Find where the given text appears and provide that cell's center as (X, Y) coordinate. 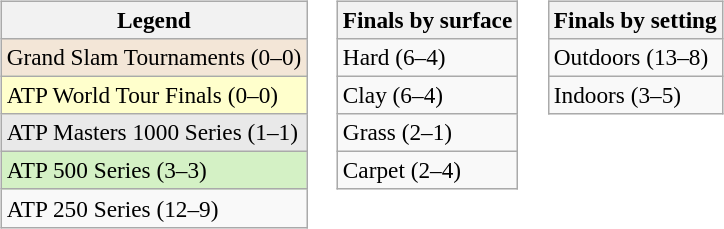
Grass (2–1) (427, 133)
Finals by surface (427, 20)
ATP Masters 1000 Series (1–1) (154, 133)
Indoors (3–5) (635, 95)
Grand Slam Tournaments (0–0) (154, 57)
ATP 500 Series (3–3) (154, 171)
Finals by setting (635, 20)
Clay (6–4) (427, 95)
Hard (6–4) (427, 57)
ATP World Tour Finals (0–0) (154, 95)
Legend (154, 20)
ATP 250 Series (12–9) (154, 208)
Carpet (2–4) (427, 171)
Outdoors (13–8) (635, 57)
